Search for the cell housing the specified text and yield its [X, Y] center coordinate. 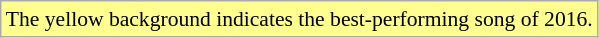
The yellow background indicates the best-performing song of 2016. [300, 19]
